Locate the cell with the specified text and output its [x, y] center coordinate. 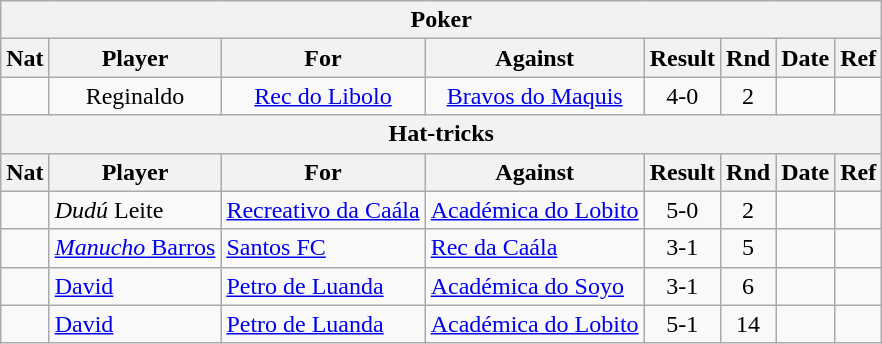
Rec do Libolo [323, 96]
4-0 [682, 96]
14 [748, 324]
Rec da Caála [534, 248]
Hat-tricks [442, 134]
Académica do Soyo [534, 286]
5-0 [682, 210]
5-1 [682, 324]
Manucho Barros [135, 248]
Recreativo da Caála [323, 210]
5 [748, 248]
6 [748, 286]
Poker [442, 20]
Reginaldo [135, 96]
Santos FC [323, 248]
Bravos do Maquis [534, 96]
Dudú Leite [135, 210]
